Return the [x, y] coordinate for the center point of the cell that contains the specified text.  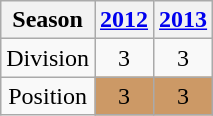
Season [48, 20]
Division [48, 58]
Position [48, 96]
2012 [124, 20]
2013 [184, 20]
